Extract the [X, Y] coordinate from the center of the cell holding the provided text.  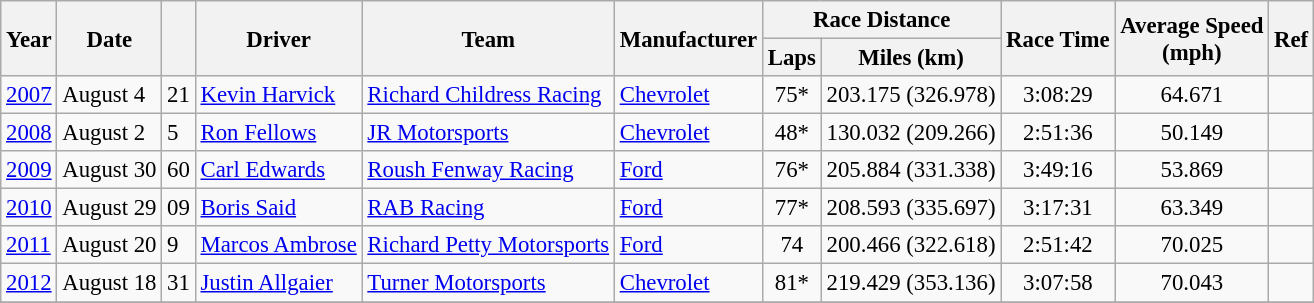
3:49:16 [1058, 170]
2:51:36 [1058, 133]
219.429 (353.136) [911, 283]
2010 [29, 208]
70.043 [1192, 283]
Ref [1292, 38]
Date [110, 38]
31 [178, 283]
48* [792, 133]
200.466 (322.618) [911, 245]
130.032 (209.266) [911, 133]
Roush Fenway Racing [488, 170]
Turner Motorsports [488, 283]
76* [792, 170]
Kevin Harvick [278, 95]
81* [792, 283]
60 [178, 170]
208.593 (335.697) [911, 208]
21 [178, 95]
75* [792, 95]
2008 [29, 133]
Carl Edwards [278, 170]
63.349 [1192, 208]
74 [792, 245]
64.671 [1192, 95]
Richard Petty Motorsports [488, 245]
09 [178, 208]
August 18 [110, 283]
Marcos Ambrose [278, 245]
August 20 [110, 245]
Miles (km) [911, 58]
3:17:31 [1058, 208]
Laps [792, 58]
3:08:29 [1058, 95]
77* [792, 208]
70.025 [1192, 245]
Team [488, 38]
Justin Allgaier [278, 283]
RAB Racing [488, 208]
203.175 (326.978) [911, 95]
2:51:42 [1058, 245]
August 30 [110, 170]
Driver [278, 38]
Year [29, 38]
Ron Fellows [278, 133]
August 4 [110, 95]
2012 [29, 283]
August 2 [110, 133]
205.884 (331.338) [911, 170]
August 29 [110, 208]
2011 [29, 245]
Average Speed(mph) [1192, 38]
Race Distance [881, 20]
2009 [29, 170]
3:07:58 [1058, 283]
50.149 [1192, 133]
53.869 [1192, 170]
Race Time [1058, 38]
Boris Said [278, 208]
JR Motorsports [488, 133]
Richard Childress Racing [488, 95]
5 [178, 133]
Manufacturer [688, 38]
9 [178, 245]
2007 [29, 95]
